Find where the given text appears and provide that cell's center as [x, y] coordinate. 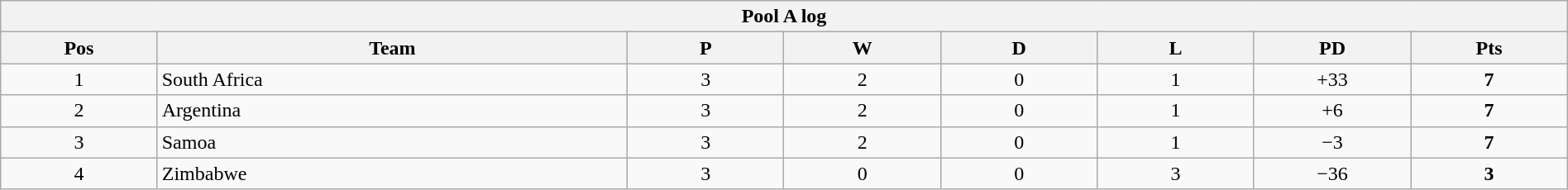
Pool A log [784, 17]
P [706, 48]
Pos [79, 48]
+6 [1331, 111]
W [862, 48]
Zimbabwe [392, 173]
−36 [1331, 173]
Argentina [392, 111]
D [1019, 48]
Pts [1489, 48]
South Africa [392, 79]
Team [392, 48]
L [1176, 48]
PD [1331, 48]
−3 [1331, 142]
Samoa [392, 142]
4 [79, 173]
+33 [1331, 79]
